Find where the given text appears and provide that cell's center as (X, Y) coordinate. 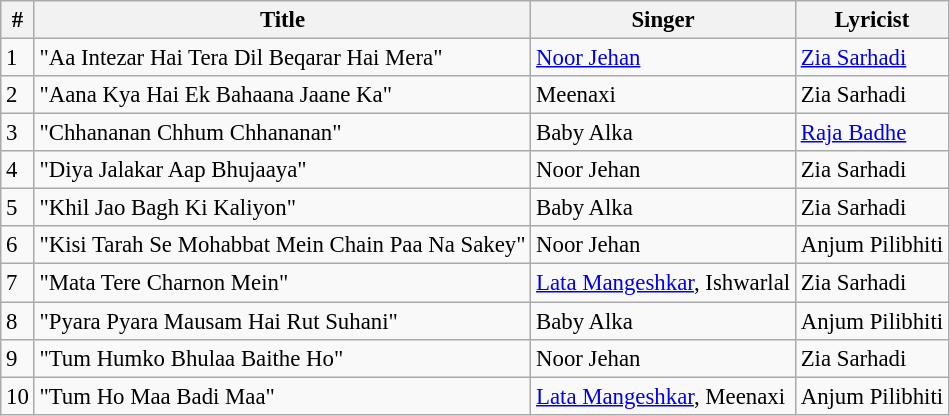
"Diya Jalakar Aap Bhujaaya" (282, 170)
2 (18, 95)
3 (18, 133)
Raja Badhe (872, 133)
9 (18, 358)
6 (18, 245)
10 (18, 396)
"Kisi Tarah Se Mohabbat Mein Chain Paa Na Sakey" (282, 245)
1 (18, 58)
4 (18, 170)
Lata Mangeshkar, Ishwarlal (664, 283)
Singer (664, 20)
"Mata Tere Charnon Mein" (282, 283)
"Chhananan Chhum Chhananan" (282, 133)
"Khil Jao Bagh Ki Kaliyon" (282, 208)
Lata Mangeshkar, Meenaxi (664, 396)
# (18, 20)
Meenaxi (664, 95)
"Tum Humko Bhulaa Baithe Ho" (282, 358)
Title (282, 20)
"Aa Intezar Hai Tera Dil Beqarar Hai Mera" (282, 58)
"Aana Kya Hai Ek Bahaana Jaane Ka" (282, 95)
"Tum Ho Maa Badi Maa" (282, 396)
8 (18, 321)
Lyricist (872, 20)
"Pyara Pyara Mausam Hai Rut Suhani" (282, 321)
5 (18, 208)
7 (18, 283)
